From the cell containing the given text, extract its center point as [X, Y] coordinate. 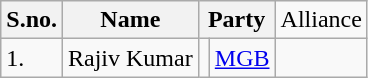
1. [32, 58]
Alliance [321, 20]
S.no. [32, 20]
Rajiv Kumar [131, 58]
Party [236, 20]
MGB [242, 58]
Name [131, 20]
